For the text-containing cell, return its midpoint in (X, Y) coordinate format. 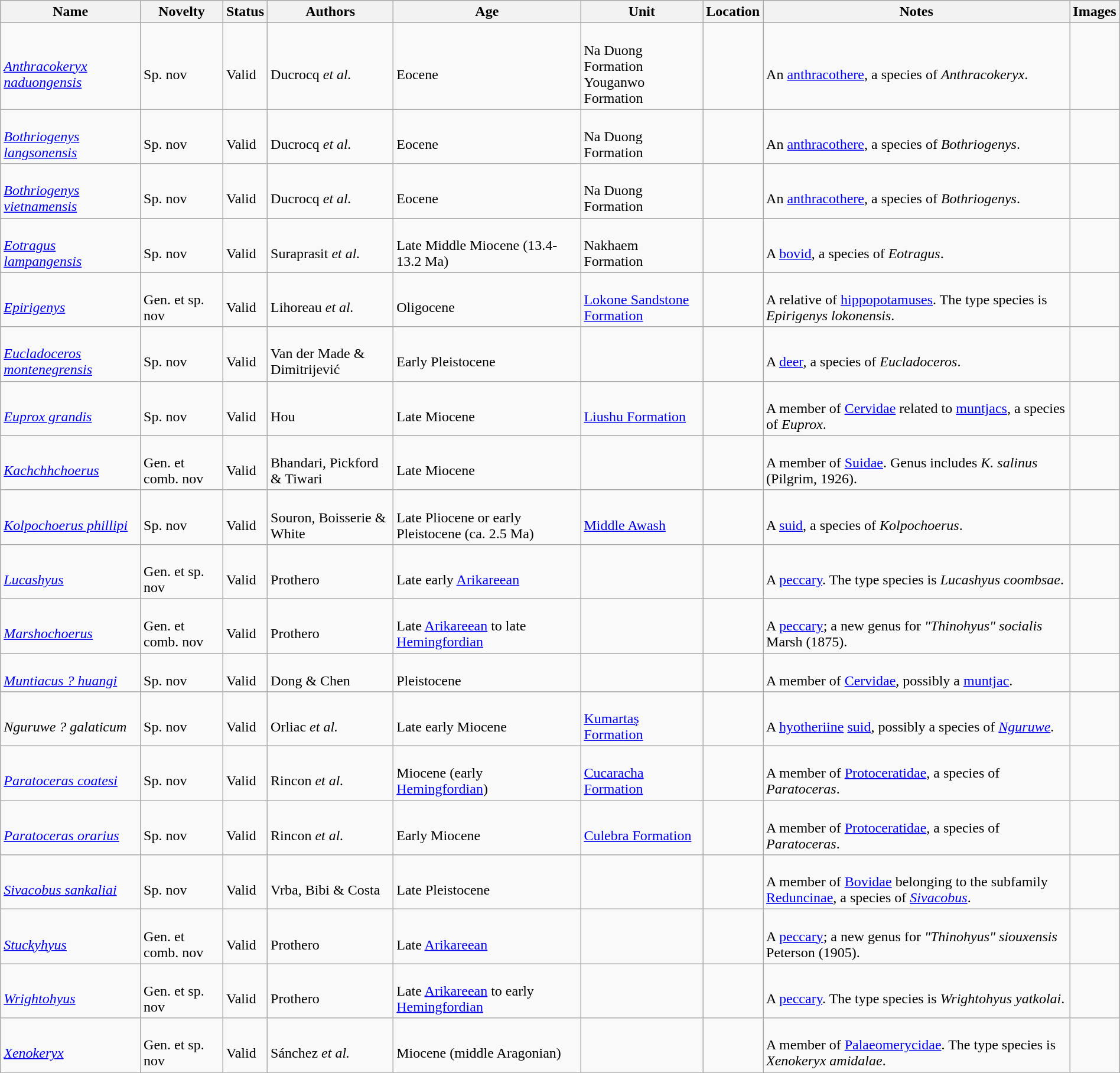
Kachchhchoerus (71, 463)
A peccary. The type species is Lucashyus coombsae. (917, 571)
Muntiacus ? huangi (71, 672)
A member of Suidae. Genus includes K. salinus (Pilgrim, 1926). (917, 463)
Authors (331, 12)
Nguruwe ? galaticum (71, 719)
Early Miocene (487, 828)
Bothriogenys langsonensis (71, 136)
Paratoceras orarius (71, 828)
Euprox grandis (71, 408)
Anthracokeryx naduongensis (71, 66)
Epirigenys (71, 300)
A relative of hippopotamuses. The type species is Epirigenys lokonensis. (917, 300)
Middle Awash (642, 517)
Sánchez et al. (331, 1045)
Wrightohyus (71, 991)
A hyotheriine suid, possibly a species of Nguruwe. (917, 719)
A bovid, a species of Eotragus. (917, 245)
Souron, Boisserie & White (331, 517)
A member of Bovidae belonging to the subfamily Reduncinae, a species of Sivacobus. (917, 882)
Lihoreau et al. (331, 300)
Paratoceras coatesi (71, 773)
Na Duong Formation Youganwo Formation (642, 66)
Novelty (182, 12)
Late Middle Miocene (13.4-13.2 Ma) (487, 245)
Bhandari, Pickford & Tiwari (331, 463)
Late early Miocene (487, 719)
Sivacobus sankaliai (71, 882)
Late Arikareean to late Hemingfordian (487, 626)
A member of Palaeomerycidae. The type species is Xenokeryx amidalae. (917, 1045)
Late early Arikareean (487, 571)
Kumartaş Formation (642, 719)
An anthracothere, a species of Anthracokeryx. (917, 66)
Van der Made & Dimitrijević (331, 354)
Age (487, 12)
Lucashyus (71, 571)
Oligocene (487, 300)
Status (245, 12)
Suraprasit et al. (331, 245)
Marshochoerus (71, 626)
Late Pliocene or early Pleistocene (ca. 2.5 Ma) (487, 517)
Miocene (early Hemingfordian) (487, 773)
Late Arikareean (487, 937)
Late Arikareean to early Hemingfordian (487, 991)
Nakhaem Formation (642, 245)
A member of Cervidae related to muntjacs, a species of Euprox. (917, 408)
A peccary. The type species is Wrightohyus yatkolai. (917, 991)
Eotragus lampangensis (71, 245)
Images (1095, 12)
Bothriogenys vietnamensis (71, 191)
Culebra Formation (642, 828)
Hou (331, 408)
Location (733, 12)
Late Pleistocene (487, 882)
A peccary; a new genus for "Thinohyus" socialis Marsh (1875). (917, 626)
Miocene (middle Aragonian) (487, 1045)
Stuckyhyus (71, 937)
Notes (917, 12)
Lokone Sandstone Formation (642, 300)
Name (71, 12)
Vrba, Bibi & Costa (331, 882)
Xenokeryx (71, 1045)
Unit (642, 12)
Pleistocene (487, 672)
Kolpochoerus phillipi (71, 517)
Early Pleistocene (487, 354)
Liushu Formation (642, 408)
A deer, a species of Eucladoceros. (917, 354)
Orliac et al. (331, 719)
A suid, a species of Kolpochoerus. (917, 517)
Cucaracha Formation (642, 773)
A member of Cervidae, possibly a muntjac. (917, 672)
Eucladoceros montenegrensis (71, 354)
Dong & Chen (331, 672)
A peccary; a new genus for "Thinohyus" siouxensis Peterson (1905). (917, 937)
